Find where the given text appears and provide that cell's center as (x, y) coordinate. 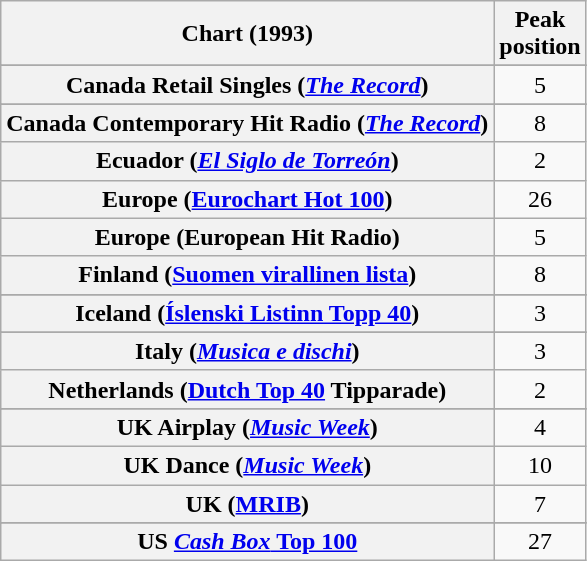
26 (540, 199)
4 (540, 427)
Peakposition (540, 34)
7 (540, 503)
Chart (1993) (248, 34)
UK Dance (Music Week) (248, 465)
UK Airplay (Music Week) (248, 427)
UK (MRIB) (248, 503)
Canada Retail Singles (The Record) (248, 85)
Ecuador (El Siglo de Torreón) (248, 161)
Europe (European Hit Radio) (248, 237)
10 (540, 465)
Netherlands (Dutch Top 40 Tipparade) (248, 389)
Iceland (Íslenski Listinn Topp 40) (248, 313)
US Cash Box Top 100 (248, 542)
Europe (Eurochart Hot 100) (248, 199)
27 (540, 542)
Italy (Musica e dischi) (248, 351)
Finland (Suomen virallinen lista) (248, 275)
Canada Contemporary Hit Radio (The Record) (248, 123)
